Pinpoint the cell where the given text exists, returning its [X, Y] midpoint coordinate. 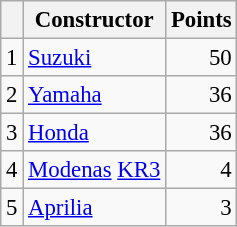
Aprilia [94, 208]
1 [12, 58]
Yamaha [94, 95]
2 [12, 95]
Modenas KR3 [94, 170]
50 [202, 58]
5 [12, 208]
Suzuki [94, 58]
Points [202, 20]
Constructor [94, 20]
Honda [94, 133]
